Determine the [X, Y] coordinate at the center of the cell enclosing the given text.  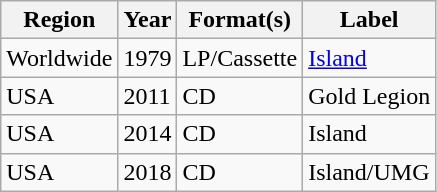
Gold Legion [370, 96]
Format(s) [240, 20]
Year [148, 20]
Region [60, 20]
2018 [148, 172]
Island/UMG [370, 172]
2011 [148, 96]
LP/Cassette [240, 58]
Label [370, 20]
1979 [148, 58]
2014 [148, 134]
Worldwide [60, 58]
